Return (X, Y) of the center of cell containing provided text 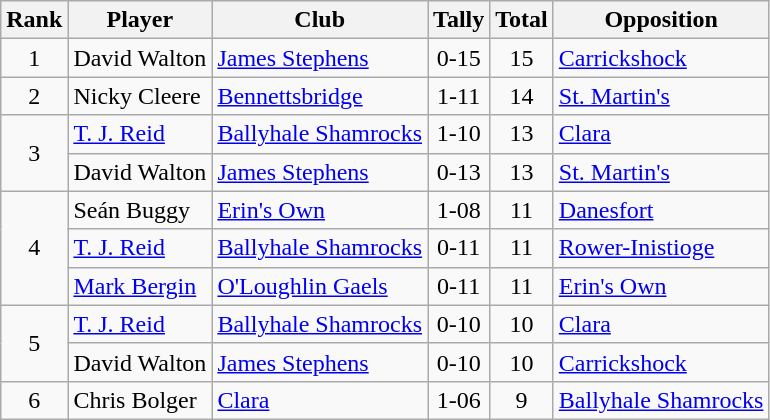
9 (522, 400)
14 (522, 96)
Total (522, 20)
Nicky Cleere (140, 96)
Opposition (661, 20)
Club (320, 20)
15 (522, 58)
1 (34, 58)
5 (34, 343)
4 (34, 248)
1-06 (459, 400)
2 (34, 96)
0-15 (459, 58)
Bennettsbridge (320, 96)
Rower-Inistioge (661, 248)
3 (34, 153)
1-10 (459, 134)
0-13 (459, 172)
1-08 (459, 210)
1-11 (459, 96)
Seán Buggy (140, 210)
Player (140, 20)
Mark Bergin (140, 286)
Danesfort (661, 210)
Chris Bolger (140, 400)
6 (34, 400)
Rank (34, 20)
Tally (459, 20)
O'Loughlin Gaels (320, 286)
